Output the (x, y) coordinate of the center of the cell containing the given text.  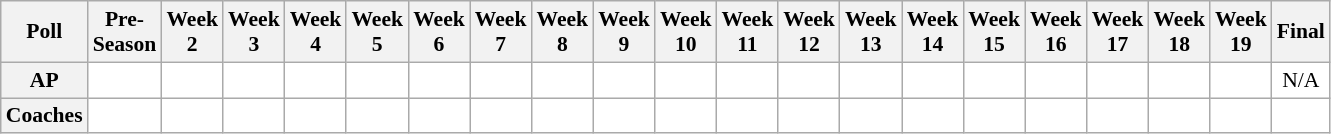
Pre-Season (125, 32)
Week14 (933, 32)
Week7 (501, 32)
Week19 (1241, 32)
Week6 (439, 32)
Week15 (994, 32)
Week12 (809, 32)
Week3 (254, 32)
Week8 (562, 32)
Final (1301, 32)
AP (44, 80)
N/A (1301, 80)
Week10 (686, 32)
Poll (44, 32)
Week13 (871, 32)
Week9 (624, 32)
Week18 (1179, 32)
Coaches (44, 116)
Week17 (1118, 32)
Week5 (377, 32)
Week2 (192, 32)
Week4 (316, 32)
Week11 (748, 32)
Week16 (1056, 32)
